Return [x, y] of the center of cell containing provided text 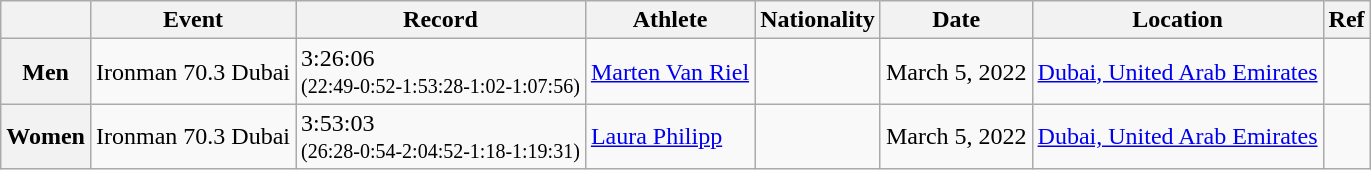
Record [441, 20]
Location [1178, 20]
3:53:03 (26:28-0:54-2:04:52-1:18-1:19:31) [441, 136]
Men [46, 72]
Marten Van Riel [670, 72]
Laura Philipp [670, 136]
Date [956, 20]
Athlete [670, 20]
Ref [1346, 20]
3:26:06 (22:49-0:52-1:53:28-1:02-1:07:56) [441, 72]
Nationality [818, 20]
Event [192, 20]
Women [46, 136]
